From the cell containing the given text, extract its center point as (x, y) coordinate. 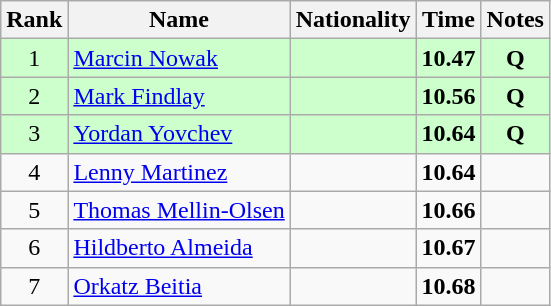
Notes (515, 20)
Orkatz Beitia (179, 286)
10.47 (448, 58)
5 (34, 210)
Thomas Mellin-Olsen (179, 210)
7 (34, 286)
Rank (34, 20)
Hildberto Almeida (179, 248)
1 (34, 58)
10.56 (448, 96)
10.67 (448, 248)
Nationality (353, 20)
10.68 (448, 286)
Yordan Yovchev (179, 134)
Lenny Martinez (179, 172)
6 (34, 248)
2 (34, 96)
10.66 (448, 210)
Mark Findlay (179, 96)
3 (34, 134)
Time (448, 20)
Name (179, 20)
4 (34, 172)
Marcin Nowak (179, 58)
